From the cell containing the given text, extract its center point as (X, Y) coordinate. 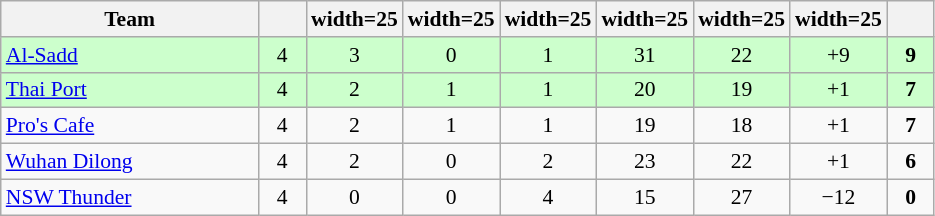
3 (354, 55)
23 (644, 162)
Wuhan Dilong (130, 162)
31 (644, 55)
NSW Thunder (130, 197)
Thai Port (130, 90)
Pro's Cafe (130, 126)
Al-Sadd (130, 55)
15 (644, 197)
27 (742, 197)
+9 (838, 55)
9 (911, 55)
20 (644, 90)
6 (911, 162)
−12 (838, 197)
Team (130, 19)
18 (742, 126)
